Identify which cell holds the provided text, then report its (x, y) central coordinate. 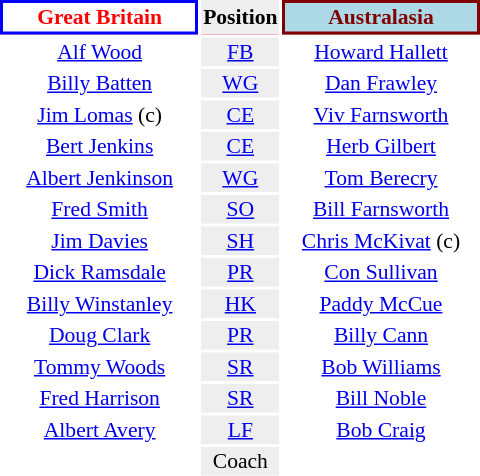
Herb Gilbert (381, 146)
Coach (240, 461)
Tom Berecry (381, 178)
Jim Lomas (c) (100, 114)
Bob Williams (381, 366)
Position (240, 17)
Bill Farnsworth (381, 209)
Fred Harrison (100, 398)
Billy Winstanley (100, 304)
Doug Clark (100, 335)
SH (240, 240)
Bill Noble (381, 398)
Bert Jenkins (100, 146)
FB (240, 52)
Bob Craig (381, 430)
Chris McKivat (c) (381, 240)
Australasia (381, 17)
Viv Farnsworth (381, 114)
Jim Davies (100, 240)
Albert Jenkinson (100, 178)
Paddy McCue (381, 304)
Billy Cann (381, 335)
SO (240, 209)
Dan Frawley (381, 83)
Tommy Woods (100, 366)
Dick Ramsdale (100, 272)
Albert Avery (100, 430)
Great Britain (100, 17)
Alf Wood (100, 52)
Billy Batten (100, 83)
HK (240, 304)
Con Sullivan (381, 272)
Howard Hallett (381, 52)
LF (240, 430)
Fred Smith (100, 209)
